Find where the given text appears and provide that cell's center as (X, Y) coordinate. 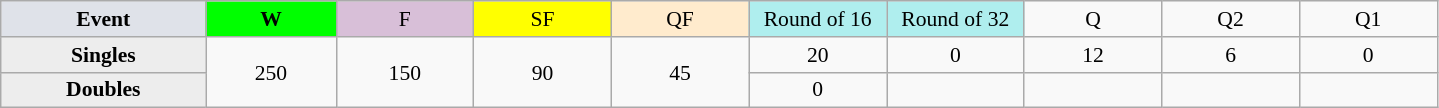
Q1 (1368, 19)
12 (1093, 55)
Doubles (104, 90)
Q (1093, 19)
W (271, 19)
90 (543, 72)
Q2 (1231, 19)
SF (543, 19)
QF (680, 19)
F (405, 19)
Singles (104, 55)
Round of 16 (818, 19)
Event (104, 19)
Round of 32 (955, 19)
20 (818, 55)
150 (405, 72)
45 (680, 72)
250 (271, 72)
6 (1231, 55)
